For the text-containing cell, return its midpoint in [X, Y] coordinate format. 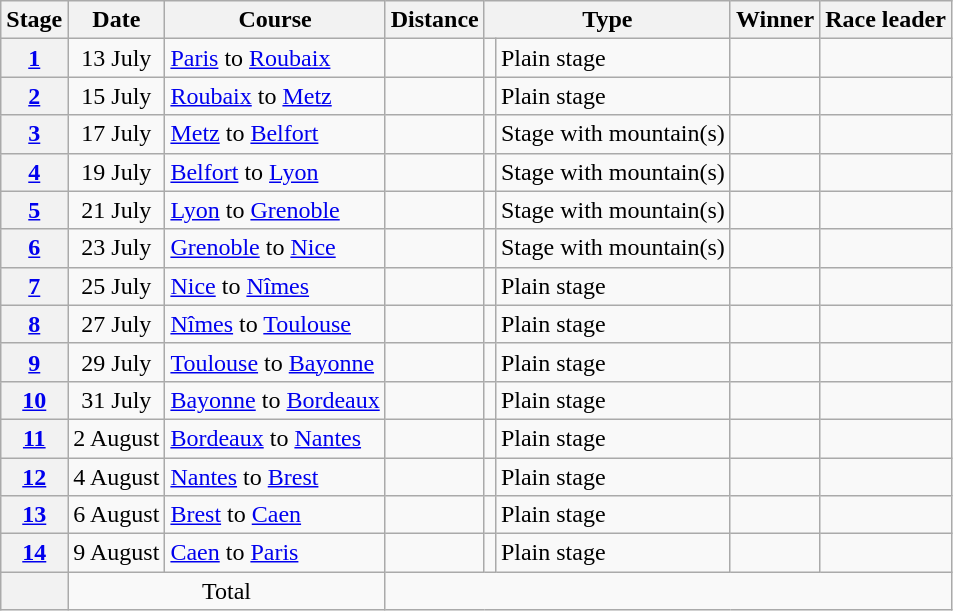
13 [34, 515]
Belfort to Lyon [275, 172]
Roubaix to Metz [275, 96]
21 July [116, 210]
6 August [116, 515]
2 [34, 96]
Bordeaux to Nantes [275, 438]
Lyon to Grenoble [275, 210]
8 [34, 324]
7 [34, 286]
Stage [34, 20]
13 July [116, 58]
Nantes to Brest [275, 477]
9 August [116, 553]
15 July [116, 96]
29 July [116, 362]
4 [34, 172]
14 [34, 553]
23 July [116, 248]
Type [607, 20]
Grenoble to Nice [275, 248]
Paris to Roubaix [275, 58]
Race leader [886, 20]
9 [34, 362]
Winner [774, 20]
19 July [116, 172]
11 [34, 438]
Nice to Nîmes [275, 286]
5 [34, 210]
1 [34, 58]
Brest to Caen [275, 515]
12 [34, 477]
3 [34, 134]
4 August [116, 477]
25 July [116, 286]
2 August [116, 438]
Total [226, 591]
27 July [116, 324]
Nîmes to Toulouse [275, 324]
Distance [434, 20]
Metz to Belfort [275, 134]
10 [34, 400]
Course [275, 20]
Bayonne to Bordeaux [275, 400]
31 July [116, 400]
Caen to Paris [275, 553]
6 [34, 248]
Date [116, 20]
17 July [116, 134]
Toulouse to Bayonne [275, 362]
